Identify which cell holds the provided text, then report its (X, Y) central coordinate. 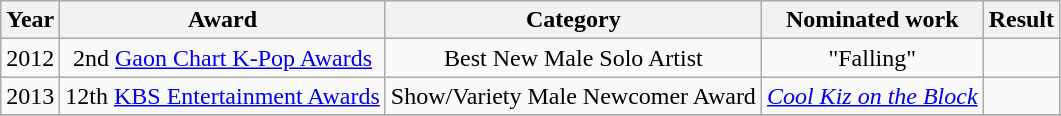
2012 (30, 58)
Result (1021, 20)
2nd Gaon Chart K-Pop Awards (223, 58)
12th KBS Entertainment Awards (223, 96)
2013 (30, 96)
Cool Kiz on the Block (872, 96)
Nominated work (872, 20)
"Falling" (872, 58)
Award (223, 20)
Show/Variety Male Newcomer Award (573, 96)
Best New Male Solo Artist (573, 58)
Year (30, 20)
Category (573, 20)
